For the text-containing cell, return its midpoint in (X, Y) coordinate format. 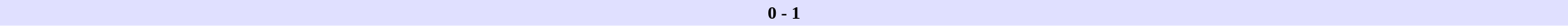
0 - 1 (784, 13)
